Scan for the cell matching the given text and deliver its (x, y) coordinate at center. 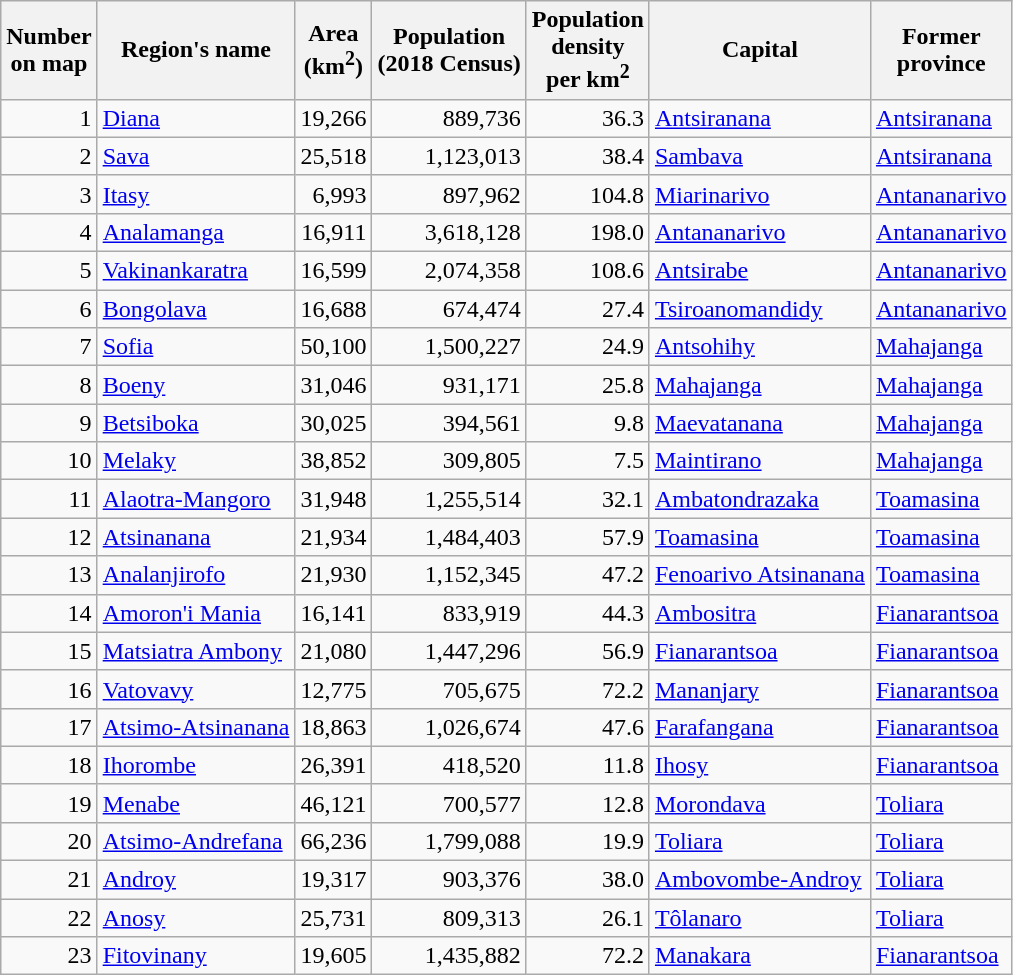
Tsiroanomandidy (760, 309)
Analanjirofo (196, 575)
19,605 (334, 956)
1,799,088 (449, 841)
Atsimo-Andrefana (196, 841)
Itasy (196, 194)
38.4 (588, 156)
Tôlanaro (760, 918)
Miarinarivo (760, 194)
32.1 (588, 499)
4 (49, 232)
21 (49, 880)
27.4 (588, 309)
20 (49, 841)
1,435,882 (449, 956)
3 (49, 194)
Menabe (196, 803)
309,805 (449, 461)
23 (49, 956)
22 (49, 918)
1,484,403 (449, 537)
Ihorombe (196, 765)
Antsohihy (760, 347)
Area (km2) (334, 50)
7 (49, 347)
897,962 (449, 194)
25.8 (588, 385)
809,313 (449, 918)
11 (49, 499)
Amoron'i Mania (196, 613)
Population (2018 Census) (449, 50)
13 (49, 575)
2,074,358 (449, 271)
1,026,674 (449, 727)
705,675 (449, 689)
Capital (760, 50)
6,993 (334, 194)
3,618,128 (449, 232)
47.6 (588, 727)
30,025 (334, 423)
31,046 (334, 385)
198.0 (588, 232)
21,934 (334, 537)
Population density per km2 (588, 50)
2 (49, 156)
Fitovinany (196, 956)
Alaotra-Mangoro (196, 499)
Betsiboka (196, 423)
16,911 (334, 232)
Region's name (196, 50)
25,518 (334, 156)
56.9 (588, 651)
18 (49, 765)
18,863 (334, 727)
19 (49, 803)
21,080 (334, 651)
Sava (196, 156)
12 (49, 537)
700,577 (449, 803)
1,447,296 (449, 651)
36.3 (588, 118)
Diana (196, 118)
Manakara (760, 956)
16,141 (334, 613)
26.1 (588, 918)
Ambatondrazaka (760, 499)
19.9 (588, 841)
17 (49, 727)
Sambava (760, 156)
903,376 (449, 880)
1,123,013 (449, 156)
833,919 (449, 613)
Sofia (196, 347)
14 (49, 613)
31,948 (334, 499)
Former province (941, 50)
1,255,514 (449, 499)
12,775 (334, 689)
Atsinanana (196, 537)
Morondava (760, 803)
24.9 (588, 347)
Bongolava (196, 309)
15 (49, 651)
7.5 (588, 461)
Ambositra (760, 613)
Ihosy (760, 765)
66,236 (334, 841)
Fenoarivo Atsinanana (760, 575)
418,520 (449, 765)
104.8 (588, 194)
889,736 (449, 118)
1,500,227 (449, 347)
16 (49, 689)
108.6 (588, 271)
Ambovombe-Androy (760, 880)
47.2 (588, 575)
1 (49, 118)
6 (49, 309)
Mananjary (760, 689)
19,266 (334, 118)
21,930 (334, 575)
44.3 (588, 613)
5 (49, 271)
Atsimo-Atsinanana (196, 727)
38,852 (334, 461)
16,599 (334, 271)
Antsirabe (760, 271)
10 (49, 461)
Anosy (196, 918)
Boeny (196, 385)
25,731 (334, 918)
12.8 (588, 803)
Androy (196, 880)
9.8 (588, 423)
50,100 (334, 347)
57.9 (588, 537)
8 (49, 385)
26,391 (334, 765)
Matsiatra Ambony (196, 651)
Maintirano (760, 461)
Melaky (196, 461)
Vatovavy (196, 689)
46,121 (334, 803)
Analamanga (196, 232)
Maevatanana (760, 423)
674,474 (449, 309)
9 (49, 423)
394,561 (449, 423)
Number on map (49, 50)
Farafangana (760, 727)
38.0 (588, 880)
19,317 (334, 880)
11.8 (588, 765)
16,688 (334, 309)
931,171 (449, 385)
Vakinankaratra (196, 271)
1,152,345 (449, 575)
